Find where the given text appears and provide that cell's center as (X, Y) coordinate. 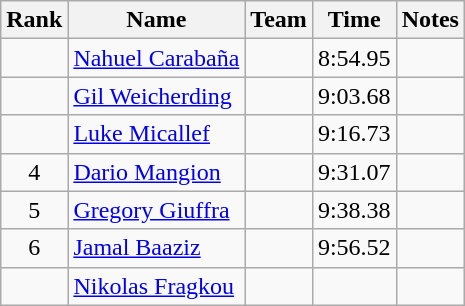
4 (34, 172)
Dario Mangion (156, 172)
Luke Micallef (156, 134)
9:03.68 (354, 96)
5 (34, 210)
9:31.07 (354, 172)
Name (156, 20)
Rank (34, 20)
9:38.38 (354, 210)
6 (34, 248)
9:16.73 (354, 134)
Gregory Giuffra (156, 210)
9:56.52 (354, 248)
Gil Weicherding (156, 96)
8:54.95 (354, 58)
Time (354, 20)
Team (279, 20)
Nikolas Fragkou (156, 286)
Notes (430, 20)
Jamal Baaziz (156, 248)
Nahuel Carabaña (156, 58)
